Scan for the cell matching the given text and deliver its [x, y] coordinate at center. 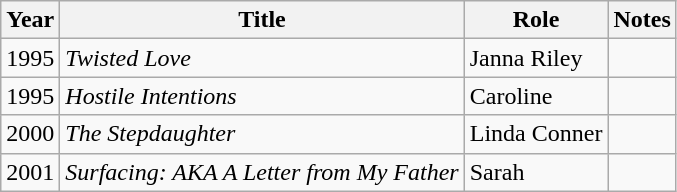
Sarah [536, 172]
2000 [30, 134]
2001 [30, 172]
Role [536, 20]
Surfacing: AKA A Letter from My Father [262, 172]
Janna Riley [536, 58]
Year [30, 20]
Notes [642, 20]
Hostile Intentions [262, 96]
The Stepdaughter [262, 134]
Twisted Love [262, 58]
Title [262, 20]
Linda Conner [536, 134]
Caroline [536, 96]
